Return the [x, y] coordinate for the center point of the cell that contains the specified text.  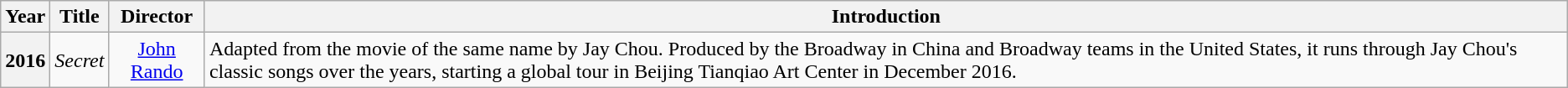
Secret [80, 60]
John Rando [157, 60]
Director [157, 17]
Title [80, 17]
Year [25, 17]
2016 [25, 60]
Introduction [886, 17]
